From the cell containing the given text, extract its center point as [X, Y] coordinate. 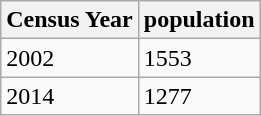
2014 [70, 96]
2002 [70, 58]
population [199, 20]
Census Year [70, 20]
1277 [199, 96]
1553 [199, 58]
